Determine the [x, y] coordinate at the center of the cell enclosing the given text.  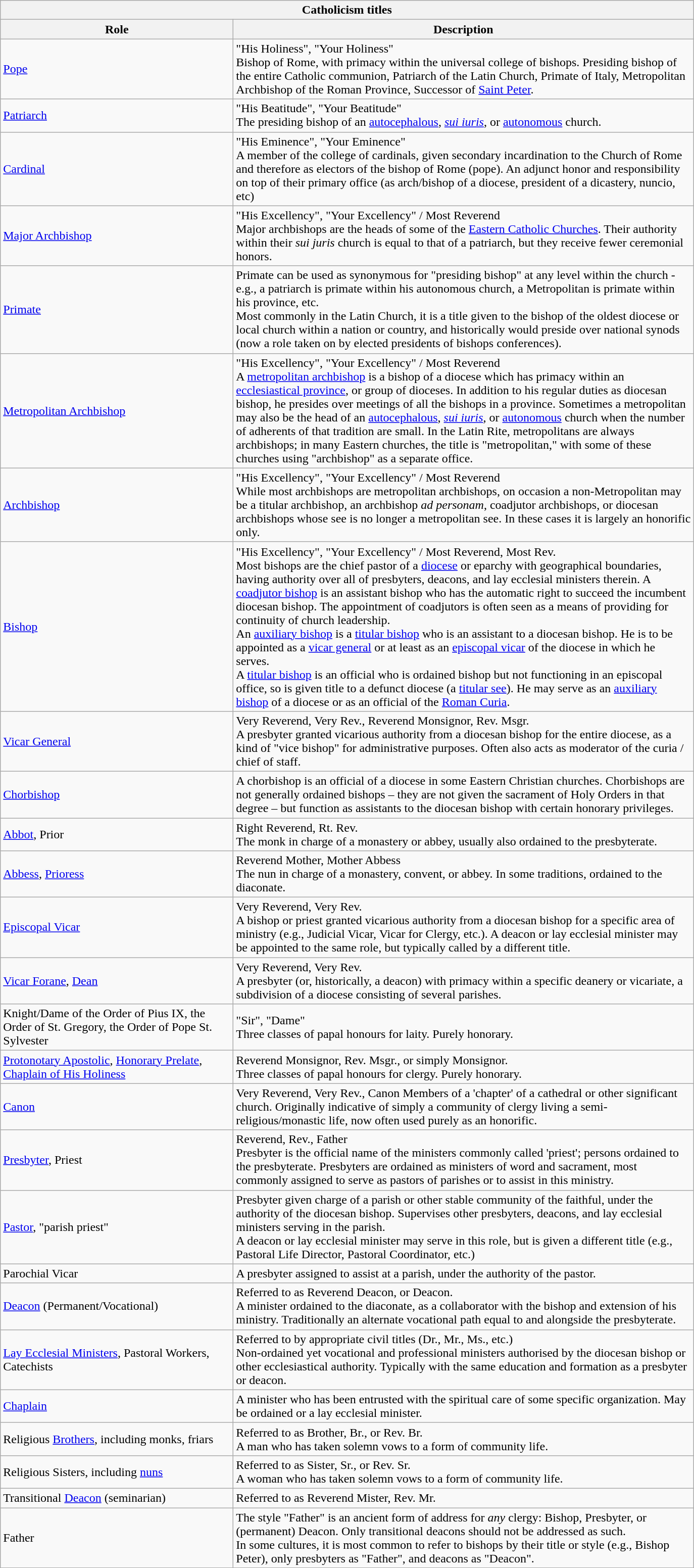
Metropolitan Archbishop [117, 410]
Canon [117, 1107]
Reverend Mother, Mother AbbessThe nun in charge of a monastery, convent, or abbey. In some traditions, ordained to the diaconate. [464, 874]
Abbot, Prior [117, 834]
Chaplain [117, 1406]
Chorbishop [117, 794]
Religious Sisters, including nuns [117, 1471]
Reverend Monsignor, Rev. Msgr., or simply Monsignor.Three classes of papal honours for clergy. Purely honorary. [464, 1067]
Patriarch [117, 115]
"His Beatitude", "Your Beatitude"The presiding bishop of an autocephalous, sui iuris, or autonomous church. [464, 115]
Pastor, "parish priest" [117, 1227]
A presbyter assigned to assist at a parish, under the authority of the pastor. [464, 1273]
Transitional Deacon (seminarian) [117, 1498]
Episcopal Vicar [117, 928]
Protonotary Apostolic, Honorary Prelate, Chaplain of His Holiness [117, 1067]
Lay Ecclesial Ministers, Pastoral Workers, Catechists [117, 1359]
Right Reverend, Rt. Rev.The monk in charge of a monastery or abbey, usually also ordained to the presbyterate. [464, 834]
Referred to as Reverend Mister, Rev. Mr. [464, 1498]
Pope [117, 69]
Archbishop [117, 505]
Catholicism titles [347, 10]
Referred to as Brother, Br., or Rev. Br.A man who has taken solemn vows to a form of community life. [464, 1439]
Knight/Dame of the Order of Pius IX, the Order of St. Gregory, the Order of Pope St. Sylvester [117, 1027]
Role [117, 29]
"Sir", "Dame"Three classes of papal honours for laity. Purely honorary. [464, 1027]
Parochial Vicar [117, 1273]
Presbyter, Priest [117, 1160]
Bishop [117, 627]
Father [117, 1538]
Referred to as Sister, Sr., or Rev. Sr.A woman who has taken solemn vows to a form of community life. [464, 1471]
Deacon (Permanent/Vocational) [117, 1306]
Description [464, 29]
Major Archbishop [117, 235]
Cardinal [117, 169]
Primate [117, 309]
Abbess, Prioress [117, 874]
Vicar Forane, Dean [117, 981]
Religious Brothers, including monks, friars [117, 1439]
Vicar General [117, 741]
A minister who has been entrusted with the spiritual care of some specific organization. May be ordained or a lay ecclesial minister. [464, 1406]
